Return the (X, Y) coordinate for the center point of the cell that contains the specified text.  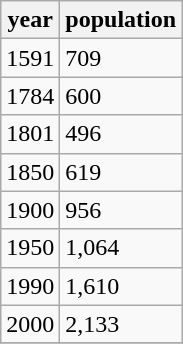
1990 (30, 286)
1950 (30, 248)
600 (121, 96)
1,064 (121, 248)
2,133 (121, 324)
1900 (30, 210)
1591 (30, 58)
year (30, 20)
619 (121, 172)
1784 (30, 96)
956 (121, 210)
2000 (30, 324)
709 (121, 58)
1850 (30, 172)
population (121, 20)
1801 (30, 134)
1,610 (121, 286)
496 (121, 134)
